Locate the cell with the specified text and output its (x, y) center coordinate. 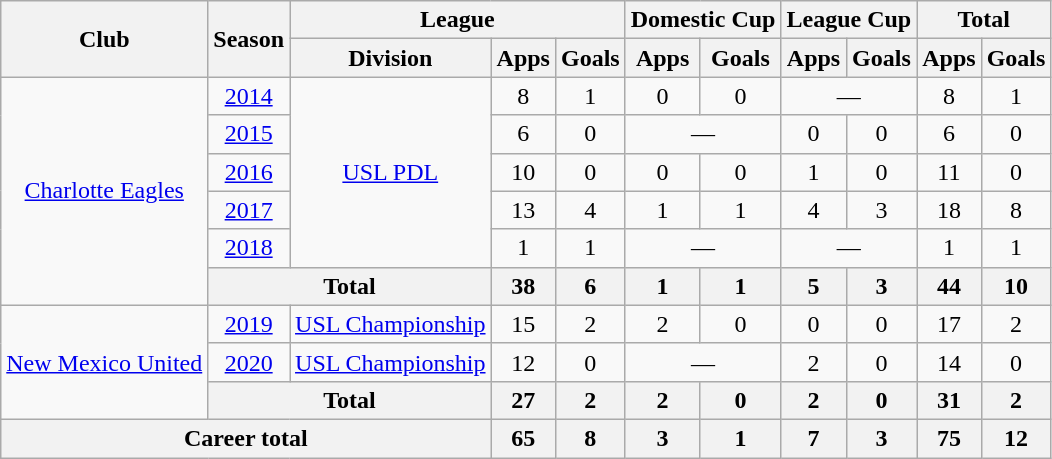
5 (814, 286)
7 (814, 438)
2018 (249, 248)
15 (523, 324)
11 (949, 172)
65 (523, 438)
Domestic Cup (703, 20)
Career total (246, 438)
New Mexico United (104, 362)
2016 (249, 172)
2020 (249, 362)
Charlotte Eagles (104, 191)
Season (249, 39)
2017 (249, 210)
17 (949, 324)
75 (949, 438)
44 (949, 286)
2015 (249, 134)
31 (949, 400)
USL PDL (391, 172)
League (458, 20)
14 (949, 362)
Division (391, 58)
18 (949, 210)
2019 (249, 324)
2014 (249, 96)
38 (523, 286)
League Cup (849, 20)
13 (523, 210)
Club (104, 39)
27 (523, 400)
